Identify which cell holds the provided text, then report its (X, Y) central coordinate. 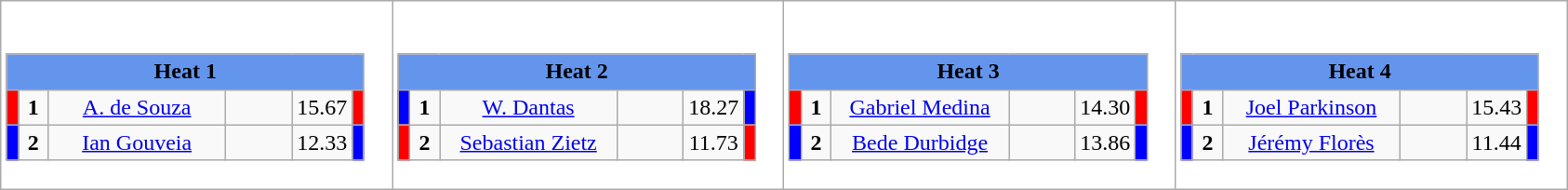
Ian Gouveia (138, 142)
Gabriel Medina (921, 107)
Jérémy Florès (1311, 142)
A. de Souza (138, 107)
11.73 (714, 142)
Heat 3 1 Gabriel Medina 14.30 2 Bede Durbidge 13.86 (980, 95)
Heat 1 (185, 72)
Heat 2 (577, 72)
Heat 1 1 A. de Souza 15.67 2 Ian Gouveia 12.33 (197, 95)
Joel Parkinson (1311, 107)
18.27 (714, 107)
Heat 3 (968, 72)
Heat 2 1 W. Dantas 18.27 2 Sebastian Zietz 11.73 (588, 95)
Bede Durbidge (921, 142)
13.86 (1105, 142)
Heat 4 (1360, 72)
11.44 (1497, 142)
15.67 (322, 107)
Heat 4 1 Joel Parkinson 15.43 2 Jérémy Florès 11.44 (1371, 95)
14.30 (1105, 107)
15.43 (1497, 107)
Sebastian Zietz (528, 142)
12.33 (322, 142)
W. Dantas (528, 107)
